Extract the [x, y] coordinate from the center of the cell holding the provided text.  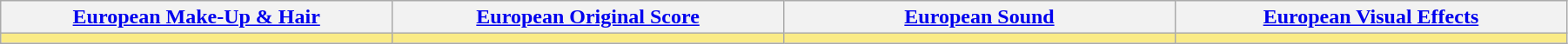
European Sound [980, 17]
European Make-Up & Hair [197, 17]
European Visual Effects [1370, 17]
European Original Score [588, 17]
